For the text-containing cell, return its midpoint in (x, y) coordinate format. 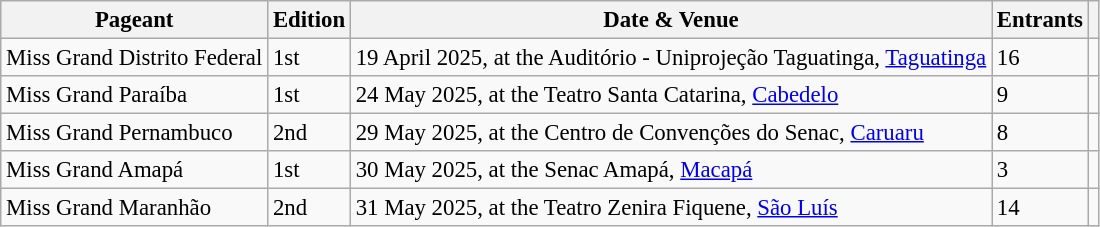
Miss Grand Pernambuco (134, 133)
Date & Venue (670, 20)
Miss Grand Amapá (134, 170)
Miss Grand Paraíba (134, 95)
8 (1040, 133)
30 May 2025, at the Senac Amapá, Macapá (670, 170)
Miss Grand Maranhão (134, 208)
Pageant (134, 20)
19 April 2025, at the Auditório - Uniprojeção Taguatinga, Taguatinga (670, 58)
Entrants (1040, 20)
9 (1040, 95)
Miss Grand Distrito Federal (134, 58)
24 May 2025, at the Teatro Santa Catarina, Cabedelo (670, 95)
31 May 2025, at the Teatro Zenira Fiquene, São Luís (670, 208)
3 (1040, 170)
29 May 2025, at the Centro de Convenções do Senac, Caruaru (670, 133)
16 (1040, 58)
14 (1040, 208)
Edition (310, 20)
